Capture the cell that displays the provided text and extract its (x, y) central coordinate. 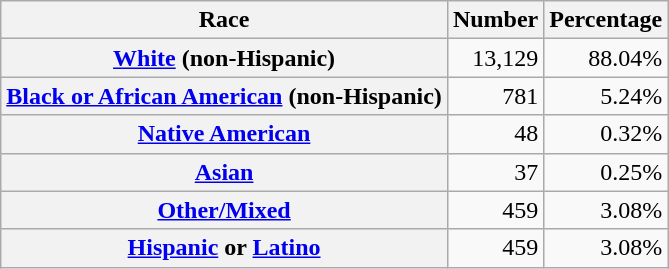
Black or African American (non-Hispanic) (224, 96)
48 (495, 134)
White (non-Hispanic) (224, 58)
88.04% (606, 58)
0.32% (606, 134)
13,129 (495, 58)
781 (495, 96)
Hispanic or Latino (224, 248)
Asian (224, 172)
5.24% (606, 96)
Other/Mixed (224, 210)
37 (495, 172)
0.25% (606, 172)
Race (224, 20)
Number (495, 20)
Percentage (606, 20)
Native American (224, 134)
